Locate the cell with the specified text and output its (X, Y) center coordinate. 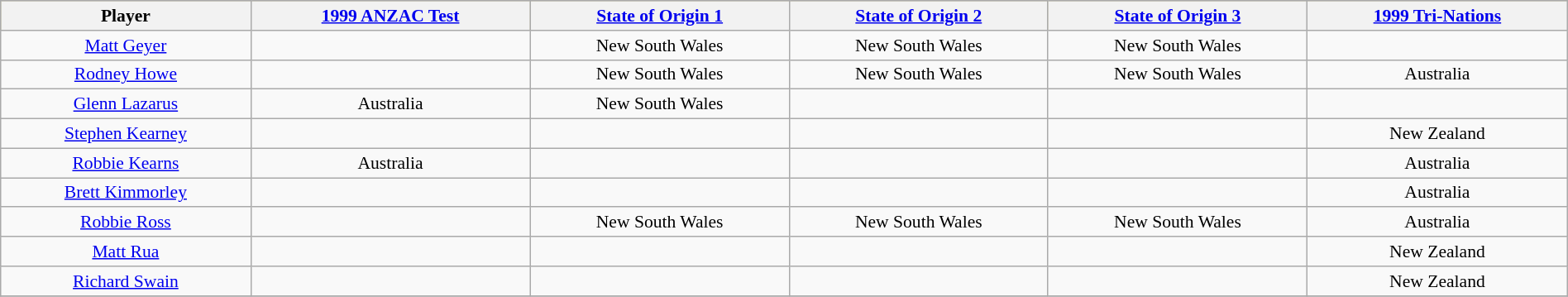
Stephen Kearney (126, 134)
Matt Rua (126, 251)
1999 ANZAC Test (390, 16)
1999 Tri-Nations (1437, 16)
Rodney Howe (126, 74)
Richard Swain (126, 281)
Brett Kimmorley (126, 193)
Player (126, 16)
State of Origin 2 (918, 16)
State of Origin 3 (1178, 16)
State of Origin 1 (660, 16)
Glenn Lazarus (126, 104)
Robbie Kearns (126, 163)
Robbie Ross (126, 223)
Matt Geyer (126, 46)
